Identify which cell holds the provided text, then report its (X, Y) central coordinate. 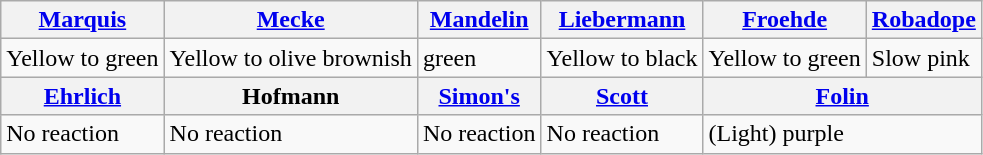
Yellow to black (622, 58)
Hofmann (290, 96)
Mecke (290, 20)
Marquis (82, 20)
Simon's (479, 96)
Mandelin (479, 20)
green (479, 58)
Ehrlich (82, 96)
Robadope (924, 20)
Liebermann (622, 20)
Scott (622, 96)
(Light) purple (842, 134)
Folin (842, 96)
Froehde (784, 20)
Slow pink (924, 58)
Yellow to olive brownish (290, 58)
